Find where the given text appears and provide that cell's center as (X, Y) coordinate. 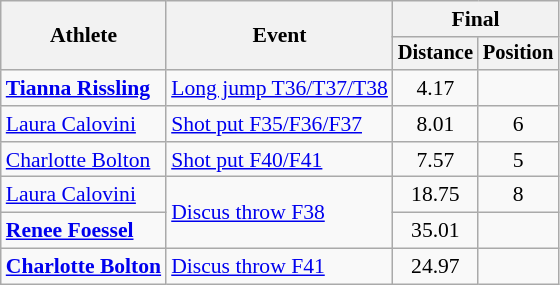
Event (280, 36)
Distance (436, 54)
7.57 (436, 160)
Discus throw F41 (280, 267)
Long jump T36/T37/T38 (280, 88)
35.01 (436, 231)
Renee Foessel (84, 231)
4.17 (436, 88)
Discus throw F38 (280, 212)
Shot put F40/F41 (280, 160)
24.97 (436, 267)
Tianna Rissling (84, 88)
Shot put F35/F36/F37 (280, 124)
6 (518, 124)
Athlete (84, 36)
Position (518, 54)
8 (518, 195)
18.75 (436, 195)
8.01 (436, 124)
5 (518, 160)
Final (476, 19)
